Extract the [X, Y] coordinate from the center of the cell holding the provided text.  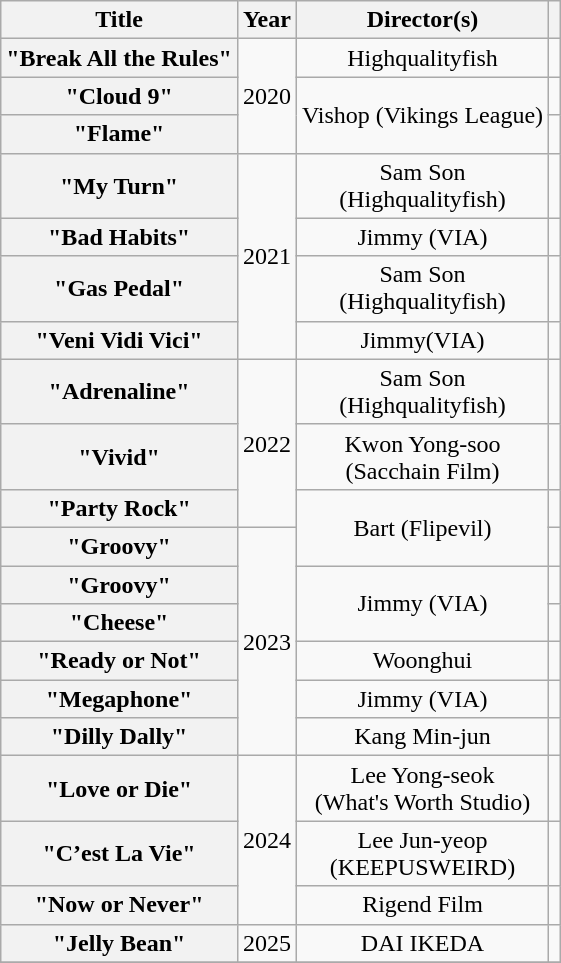
Lee Yong-seok(What's Worth Studio) [422, 788]
"Adrenaline" [120, 392]
2024 [266, 840]
Year [266, 20]
"Cheese" [120, 623]
"Love or Die" [120, 788]
"Megaphone" [120, 699]
"Ready or Not" [120, 661]
2021 [266, 256]
"My Turn" [120, 186]
"Break All the Rules" [120, 58]
"Dilly Dally" [120, 737]
"Bad Habits" [120, 237]
2022 [266, 443]
"C’est La Vie" [120, 854]
"Flame" [120, 134]
"Veni Vidi Vici" [120, 340]
Jimmy(VIA) [422, 340]
"Jelly Bean" [120, 943]
"Cloud 9" [120, 96]
Highqualityfish [422, 58]
Rigend Film [422, 905]
Woonghui [422, 661]
Lee Jun-yeop(KEEPUSWEIRD) [422, 854]
Title [120, 20]
Director(s) [422, 20]
"Vivid" [120, 456]
"Gas Pedal" [120, 288]
"Now or Never" [120, 905]
Kang Min-jun [422, 737]
2025 [266, 943]
2020 [266, 96]
"Party Rock" [120, 508]
DAI IKEDA [422, 943]
Vishop (Vikings League) [422, 115]
Kwon Yong-soo(Sacchain Film) [422, 456]
2023 [266, 641]
Bart (Flipevil) [422, 527]
